Return the (X, Y) coordinate for the center point of the cell that contains the specified text.  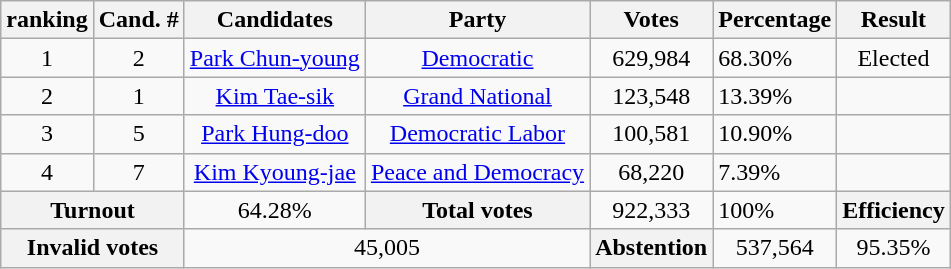
629,984 (652, 58)
ranking (47, 20)
10.90% (775, 134)
922,333 (652, 210)
3 (47, 134)
Peace and Democracy (477, 172)
Kim Tae-sik (274, 96)
Votes (652, 20)
7.39% (775, 172)
Result (894, 20)
Total votes (477, 210)
Kim Kyoung-jae (274, 172)
Cand. # (138, 20)
Abstention (652, 248)
100% (775, 210)
Party (477, 20)
Efficiency (894, 210)
Percentage (775, 20)
4 (47, 172)
Elected (894, 58)
7 (138, 172)
45,005 (386, 248)
Grand National (477, 96)
5 (138, 134)
Democratic (477, 58)
Park Chun-young (274, 58)
Turnout (93, 210)
537,564 (775, 248)
95.35% (894, 248)
Park Hung-doo (274, 134)
123,548 (652, 96)
Invalid votes (93, 248)
13.39% (775, 96)
Democratic Labor (477, 134)
Candidates (274, 20)
68,220 (652, 172)
64.28% (274, 210)
100,581 (652, 134)
68.30% (775, 58)
